Return the [x, y] coordinate for the center point of the cell that contains the specified text.  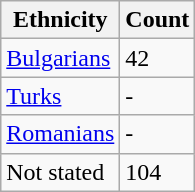
42 [158, 58]
Ethnicity [60, 20]
Count [158, 20]
104 [158, 172]
Romanians [60, 134]
Bulgarians [60, 58]
Turks [60, 96]
Not stated [60, 172]
